Pinpoint the cell where the given text exists, returning its (x, y) midpoint coordinate. 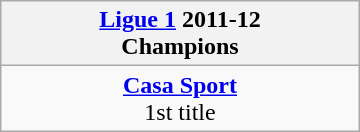
Ligue 1 2011-12Champions (180, 34)
Casa Sport1st title (180, 98)
